Identify which cell holds the provided text, then report its [X, Y] central coordinate. 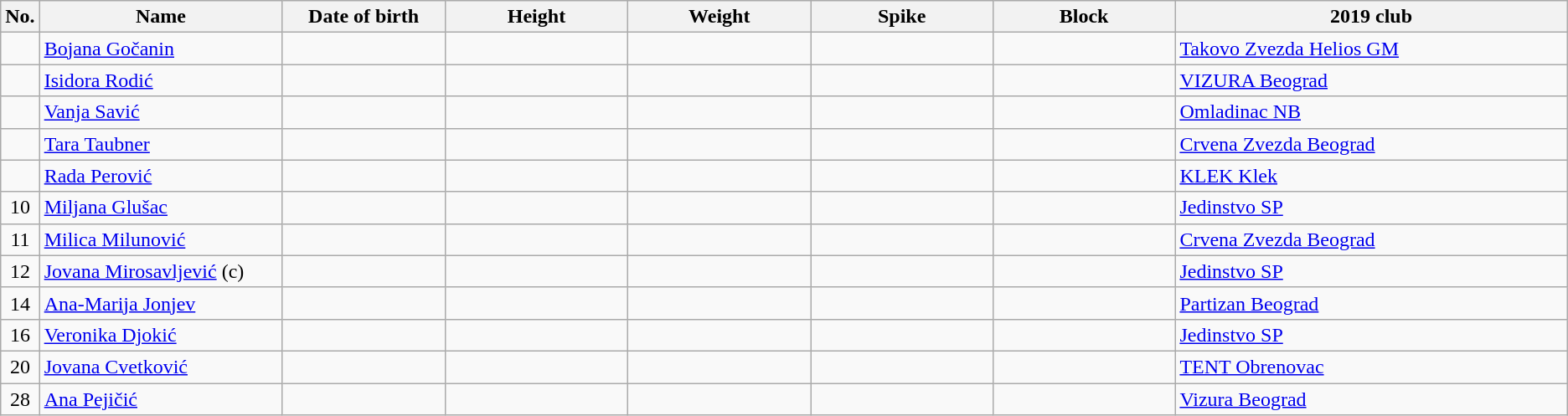
16 [20, 335]
28 [20, 399]
TENT Obrenovac [1371, 367]
No. [20, 17]
VIZURA Beograd [1371, 80]
Height [536, 17]
Block [1084, 17]
Vanja Savić [161, 112]
Vizura Beograd [1371, 399]
11 [20, 239]
Tara Taubner [161, 144]
Date of birth [364, 17]
Isidora Rodić [161, 80]
Milica Milunović [161, 239]
20 [20, 367]
Partizan Beograd [1371, 303]
2019 club [1371, 17]
Bojana Gočanin [161, 49]
Ana Pejičić [161, 399]
Miljana Glušac [161, 208]
Rada Perović [161, 176]
Ana-Marija Jonjev [161, 303]
12 [20, 271]
10 [20, 208]
KLEK Klek [1371, 176]
Jovana Mirosavljević (c) [161, 271]
Weight [720, 17]
Takovo Zvezda Helios GM [1371, 49]
Name [161, 17]
Veronika Djokić [161, 335]
Jovana Cvetković [161, 367]
14 [20, 303]
Omladinac NB [1371, 112]
Spike [901, 17]
